Output the [X, Y] coordinate of the center of the cell containing the given text.  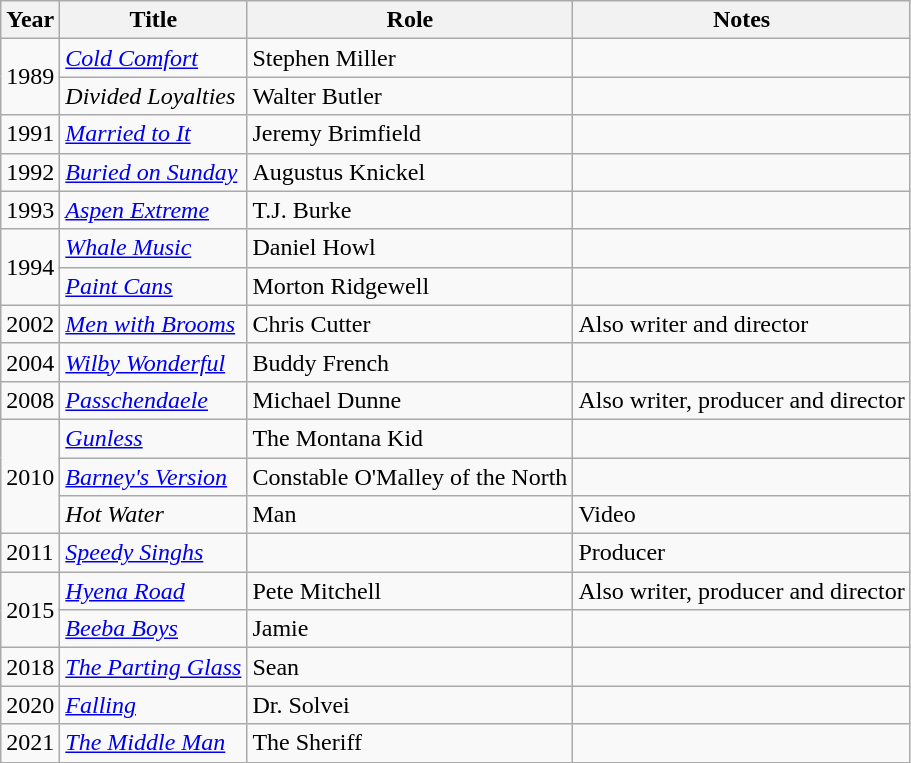
2015 [30, 610]
Role [410, 20]
Jamie [410, 629]
Michael Dunne [410, 400]
The Parting Glass [154, 667]
Jeremy Brimfield [410, 134]
Man [410, 515]
Speedy Singhs [154, 553]
1989 [30, 77]
2011 [30, 553]
2020 [30, 705]
Constable O'Malley of the North [410, 477]
Dr. Solvei [410, 705]
2002 [30, 324]
Beeba Boys [154, 629]
The Sheriff [410, 743]
Married to It [154, 134]
2010 [30, 476]
1993 [30, 210]
Divided Loyalties [154, 96]
Sean [410, 667]
Notes [742, 20]
Buried on Sunday [154, 172]
2018 [30, 667]
Also writer and director [742, 324]
Men with Brooms [154, 324]
Daniel Howl [410, 248]
Title [154, 20]
Wilby Wonderful [154, 362]
Video [742, 515]
Buddy French [410, 362]
Passchendaele [154, 400]
1992 [30, 172]
Stephen Miller [410, 58]
1991 [30, 134]
Gunless [154, 438]
Barney's Version [154, 477]
Producer [742, 553]
Chris Cutter [410, 324]
Cold Comfort [154, 58]
2008 [30, 400]
2004 [30, 362]
Morton Ridgewell [410, 286]
Walter Butler [410, 96]
T.J. Burke [410, 210]
Year [30, 20]
Falling [154, 705]
Augustus Knickel [410, 172]
Paint Cans [154, 286]
The Middle Man [154, 743]
1994 [30, 267]
Whale Music [154, 248]
Hot Water [154, 515]
Pete Mitchell [410, 591]
2021 [30, 743]
The Montana Kid [410, 438]
Aspen Extreme [154, 210]
Hyena Road [154, 591]
